Identify which cell holds the provided text, then report its (X, Y) central coordinate. 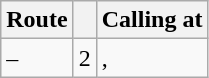
, (152, 58)
Calling at (152, 20)
Route (37, 20)
– (37, 58)
2 (84, 58)
